Locate the cell with the specified text and output its [x, y] center coordinate. 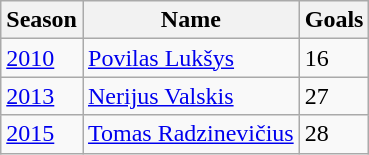
Goals [334, 20]
16 [334, 58]
Season [42, 20]
2013 [42, 96]
Povilas Lukšys [190, 58]
28 [334, 134]
2010 [42, 58]
2015 [42, 134]
Tomas Radzinevičius [190, 134]
Name [190, 20]
27 [334, 96]
Nerijus Valskis [190, 96]
